Identify which cell holds the provided text, then report its (x, y) central coordinate. 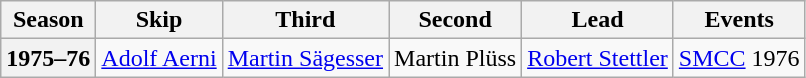
Robert Stettler (598, 58)
Second (456, 20)
Lead (598, 20)
Adolf Aerni (159, 58)
Martin Plüss (456, 58)
Events (739, 20)
Skip (159, 20)
Third (305, 20)
SMCC 1976 (739, 58)
Martin Sägesser (305, 58)
Season (48, 20)
1975–76 (48, 58)
